Capture the cell that displays the provided text and extract its [X, Y] central coordinate. 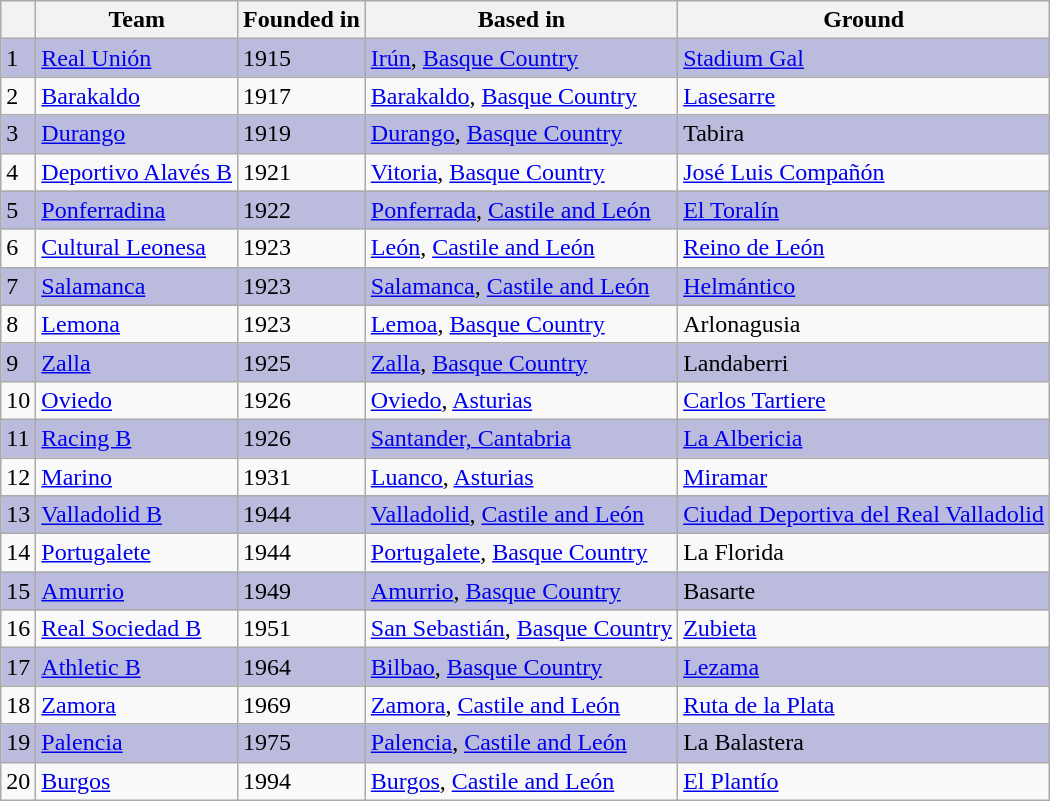
Carlos Tartiere [864, 400]
Vitoria, Basque Country [521, 172]
9 [18, 362]
1964 [302, 667]
Zamora, Castile and León [521, 705]
Arlonagusia [864, 324]
Barakaldo [137, 96]
Team [137, 20]
Ciudad Deportiva del Real Valladolid [864, 515]
15 [18, 591]
1969 [302, 705]
Ruta de la Plata [864, 705]
1951 [302, 629]
12 [18, 477]
1975 [302, 743]
Ponferrada, Castile and León [521, 210]
1925 [302, 362]
Ponferradina [137, 210]
Cultural Leonesa [137, 248]
San Sebastián, Basque Country [521, 629]
La Albericia [864, 438]
El Plantío [864, 781]
19 [18, 743]
3 [18, 134]
7 [18, 286]
Durango [137, 134]
La Florida [864, 553]
Landaberri [864, 362]
Racing B [137, 438]
10 [18, 400]
Ground [864, 20]
José Luis Compañón [864, 172]
Lasesarre [864, 96]
Burgos, Castile and León [521, 781]
1994 [302, 781]
20 [18, 781]
Miramar [864, 477]
Valladolid B [137, 515]
Founded in [302, 20]
León, Castile and León [521, 248]
1921 [302, 172]
Based in [521, 20]
La Balastera [864, 743]
Oviedo, Asturias [521, 400]
Real Unión [137, 58]
4 [18, 172]
17 [18, 667]
1919 [302, 134]
2 [18, 96]
Bilbao, Basque Country [521, 667]
Real Sociedad B [137, 629]
Amurrio, Basque Country [521, 591]
Reino de León [864, 248]
1 [18, 58]
Zubieta [864, 629]
16 [18, 629]
Portugalete [137, 553]
Luanco, Asturias [521, 477]
Athletic B [137, 667]
Zalla, Basque Country [521, 362]
Amurrio [137, 591]
Tabira [864, 134]
Zamora [137, 705]
1949 [302, 591]
18 [18, 705]
Durango, Basque Country [521, 134]
Helmántico [864, 286]
Palencia, Castile and León [521, 743]
Zalla [137, 362]
6 [18, 248]
Oviedo [137, 400]
Lezama [864, 667]
Valladolid, Castile and León [521, 515]
13 [18, 515]
1917 [302, 96]
Santander, Cantabria [521, 438]
11 [18, 438]
Palencia [137, 743]
8 [18, 324]
Burgos [137, 781]
Portugalete, Basque Country [521, 553]
Marino [137, 477]
Barakaldo, Basque Country [521, 96]
Lemona [137, 324]
14 [18, 553]
1915 [302, 58]
1931 [302, 477]
Basarte [864, 591]
Deportivo Alavés B [137, 172]
El Toralín [864, 210]
1922 [302, 210]
Irún, Basque Country [521, 58]
Lemoa, Basque Country [521, 324]
Stadium Gal [864, 58]
Salamanca [137, 286]
5 [18, 210]
Salamanca, Castile and León [521, 286]
